Return (X, Y) of the center of cell containing provided text 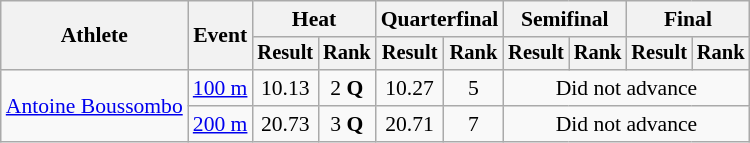
10.13 (285, 88)
10.27 (410, 88)
Athlete (94, 36)
5 (474, 88)
2 Q (347, 88)
Event (220, 36)
200 m (220, 124)
7 (474, 124)
Antoine Boussombo (94, 106)
3 Q (347, 124)
Heat (314, 19)
Semifinal (564, 19)
20.73 (285, 124)
20.71 (410, 124)
Final (688, 19)
100 m (220, 88)
Quarterfinal (440, 19)
